Scan for the cell matching the given text and deliver its [X, Y] coordinate at center. 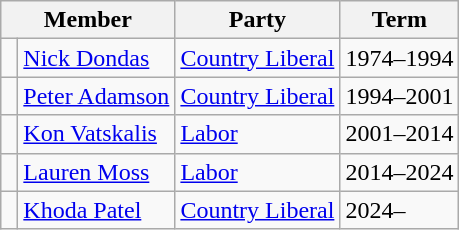
Member [88, 20]
Nick Dondas [96, 58]
Party [258, 20]
Lauren Moss [96, 172]
Term [400, 20]
Kon Vatskalis [96, 134]
1974–1994 [400, 58]
2014–2024 [400, 172]
2024– [400, 210]
Khoda Patel [96, 210]
1994–2001 [400, 96]
Peter Adamson [96, 96]
2001–2014 [400, 134]
